Return the (X, Y) coordinate for the center point of the cell that contains the specified text.  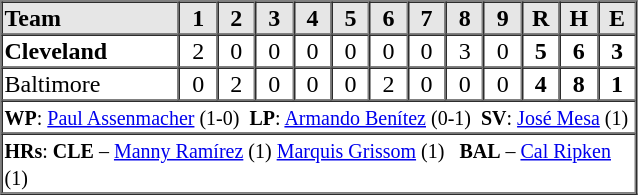
HRs: CLE – Manny Ramírez (1) Marquis Grissom (1) BAL – Cal Ripken (1) (319, 164)
9 (503, 18)
Cleveland (91, 50)
H (579, 18)
R (541, 18)
E (617, 18)
WP: Paul Assenmacher (1-0) LP: Armando Benítez (0-1) SV: José Mesa (1) (319, 116)
7 (427, 18)
Baltimore (91, 84)
Team (91, 18)
